Extract the (X, Y) coordinate from the center of the cell holding the provided text.  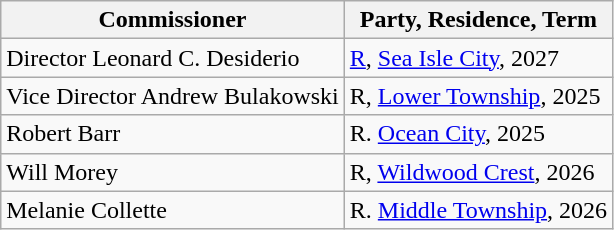
Vice Director Andrew Bulakowski (173, 96)
R, Lower Township, 2025 (478, 96)
Party, Residence, Term (478, 20)
Commissioner (173, 20)
R. Middle Township, 2026 (478, 210)
R, Wildwood Crest, 2026 (478, 172)
R. Ocean City, 2025 (478, 134)
Director Leonard C. Desiderio (173, 58)
Melanie Collette (173, 210)
Robert Barr (173, 134)
R, Sea Isle City, 2027 (478, 58)
Will Morey (173, 172)
